Find where the given text appears and provide that cell's center as [X, Y] coordinate. 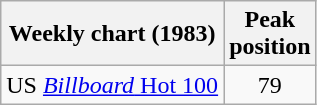
Weekly chart (1983) [112, 34]
79 [270, 85]
Peakposition [270, 34]
US Billboard Hot 100 [112, 85]
